Output the [x, y] coordinate of the center of the cell containing the given text.  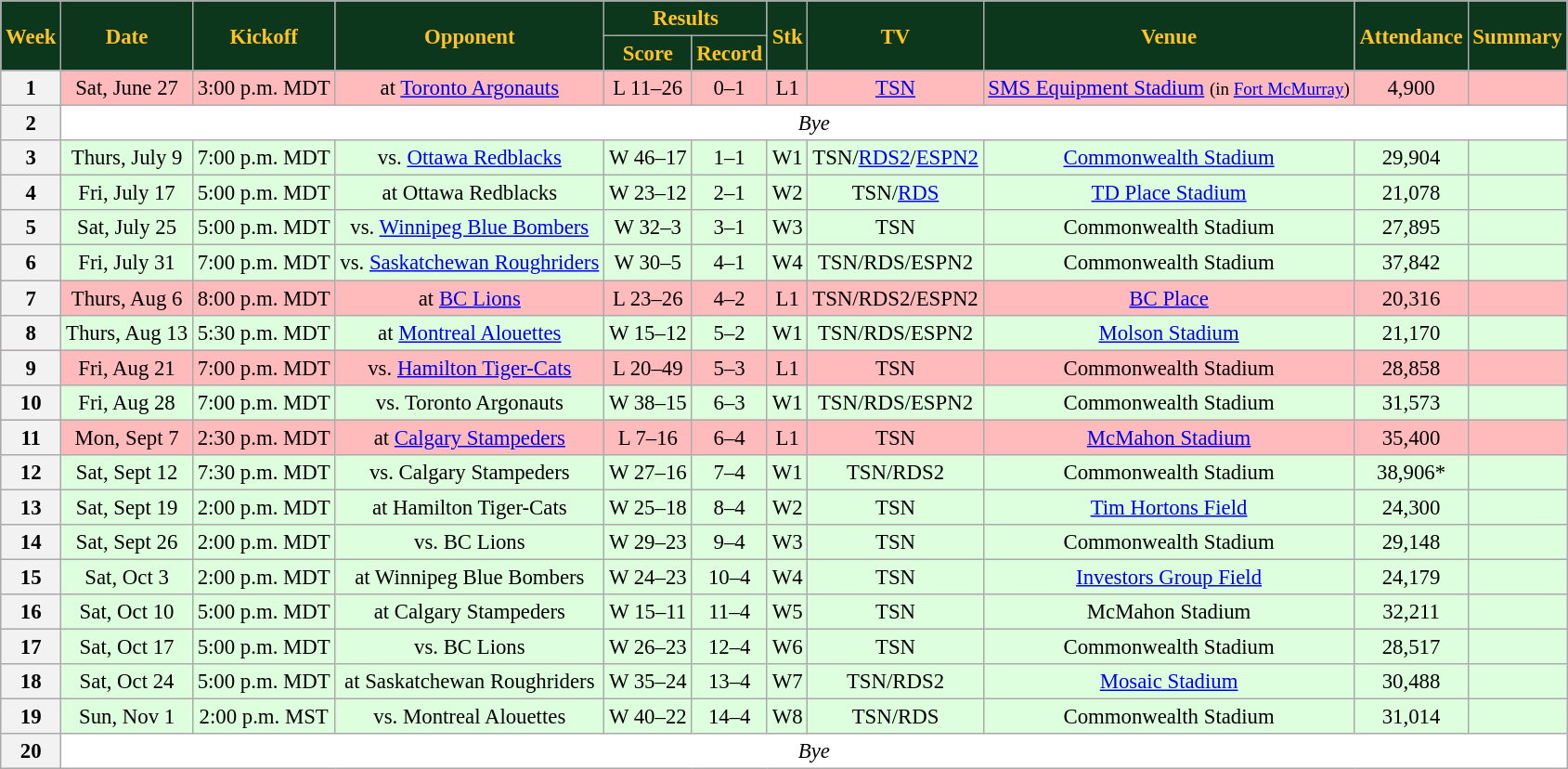
Sat, Oct 24 [127, 682]
5–3 [730, 368]
vs. Hamilton Tiger-Cats [470, 368]
Thurs, Aug 13 [127, 332]
at Toronto Argonauts [470, 88]
at Saskatchewan Roughriders [470, 682]
12 [32, 473]
Results [686, 19]
Fri, July 17 [127, 193]
W8 [787, 717]
Stk [787, 35]
3:00 p.m. MDT [264, 88]
Fri, Aug 28 [127, 402]
Venue [1169, 35]
W5 [787, 612]
18 [32, 682]
38,906* [1411, 473]
14 [32, 542]
14–4 [730, 717]
Investors Group Field [1169, 577]
6–3 [730, 402]
L 20–49 [648, 368]
vs. Calgary Stampeders [470, 473]
L 7–16 [648, 437]
12–4 [730, 647]
Thurs, July 9 [127, 158]
3 [32, 158]
20 [32, 751]
Molson Stadium [1169, 332]
19 [32, 717]
15 [32, 577]
13 [32, 507]
SMS Equipment Stadium (in Fort McMurray) [1169, 88]
vs. Montreal Alouettes [470, 717]
W6 [787, 647]
W 32–3 [648, 228]
W 29–23 [648, 542]
Sat, June 27 [127, 88]
Sat, Sept 19 [127, 507]
17 [32, 647]
27,895 [1411, 228]
Sat, Oct 17 [127, 647]
9–4 [730, 542]
2:00 p.m. MST [264, 717]
6–4 [730, 437]
BC Place [1169, 298]
10–4 [730, 577]
7 [32, 298]
8:00 p.m. MDT [264, 298]
24,300 [1411, 507]
W 24–23 [648, 577]
Opponent [470, 35]
13–4 [730, 682]
vs. Saskatchewan Roughriders [470, 263]
vs. Toronto Argonauts [470, 402]
6 [32, 263]
3–1 [730, 228]
Kickoff [264, 35]
1 [32, 88]
W 35–24 [648, 682]
35,400 [1411, 437]
at Ottawa Redblacks [470, 193]
4–2 [730, 298]
2–1 [730, 193]
37,842 [1411, 263]
at BC Lions [470, 298]
W 40–22 [648, 717]
at Winnipeg Blue Bombers [470, 577]
21,170 [1411, 332]
Record [730, 54]
8–4 [730, 507]
30,488 [1411, 682]
10 [32, 402]
5 [32, 228]
11–4 [730, 612]
31,014 [1411, 717]
Mosaic Stadium [1169, 682]
28,517 [1411, 647]
Sat, Oct 10 [127, 612]
vs. Winnipeg Blue Bombers [470, 228]
5:30 p.m. MDT [264, 332]
W 26–23 [648, 647]
TV [895, 35]
L 11–26 [648, 88]
vs. Ottawa Redblacks [470, 158]
W 15–12 [648, 332]
2 [32, 124]
W 46–17 [648, 158]
Thurs, Aug 6 [127, 298]
4 [32, 193]
W 25–18 [648, 507]
8 [32, 332]
W 23–12 [648, 193]
1–1 [730, 158]
Date [127, 35]
16 [32, 612]
Tim Hortons Field [1169, 507]
TD Place Stadium [1169, 193]
Week [32, 35]
W7 [787, 682]
Summary [1517, 35]
W 30–5 [648, 263]
7–4 [730, 473]
9 [32, 368]
W 15–11 [648, 612]
Attendance [1411, 35]
Score [648, 54]
Mon, Sept 7 [127, 437]
W 27–16 [648, 473]
at Hamilton Tiger-Cats [470, 507]
Sat, Sept 26 [127, 542]
W 38–15 [648, 402]
Fri, Aug 21 [127, 368]
4,900 [1411, 88]
29,904 [1411, 158]
29,148 [1411, 542]
24,179 [1411, 577]
31,573 [1411, 402]
4–1 [730, 263]
21,078 [1411, 193]
20,316 [1411, 298]
2:30 p.m. MDT [264, 437]
7:30 p.m. MDT [264, 473]
Fri, July 31 [127, 263]
Sun, Nov 1 [127, 717]
at Montreal Alouettes [470, 332]
0–1 [730, 88]
Sat, Oct 3 [127, 577]
32,211 [1411, 612]
28,858 [1411, 368]
L 23–26 [648, 298]
11 [32, 437]
Sat, July 25 [127, 228]
Sat, Sept 12 [127, 473]
5–2 [730, 332]
